Provide the (X, Y) coordinate of the cell's center where the given text is located.  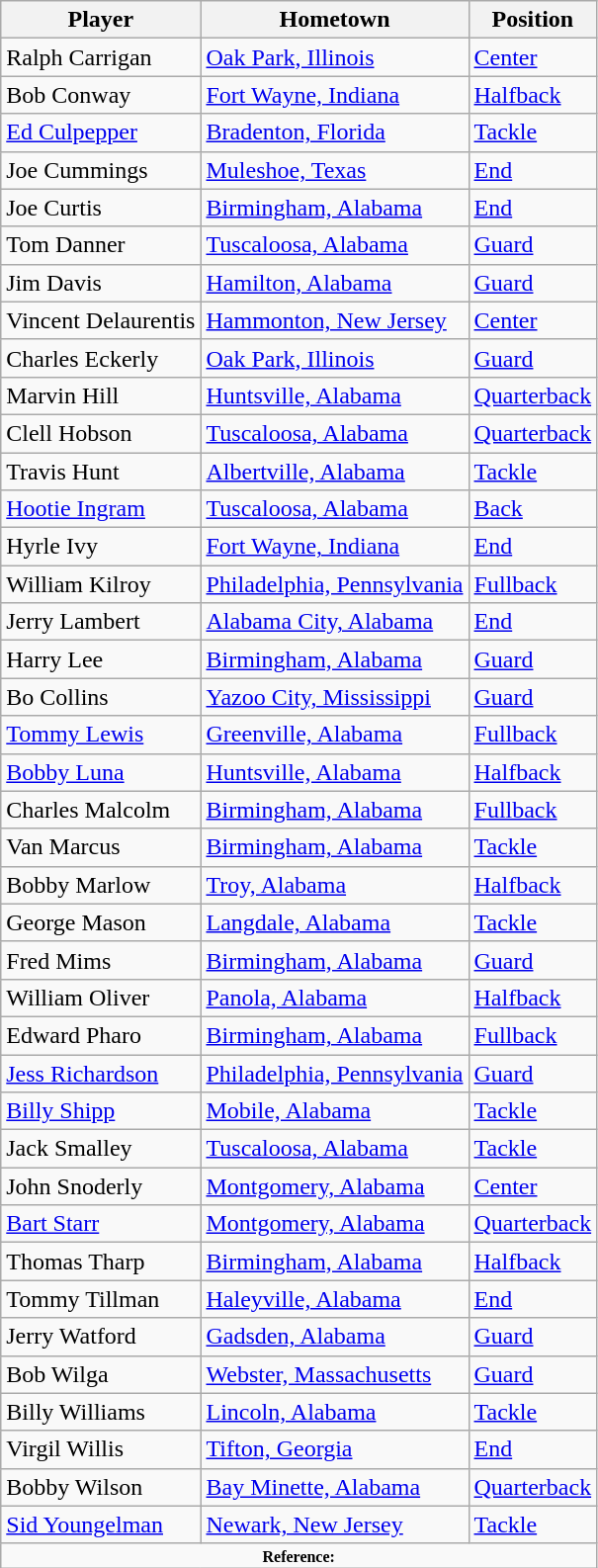
Sid Youngelman (101, 1524)
Jack Smalley (101, 1149)
Hyrle Ivy (101, 547)
Back (533, 509)
Lincoln, Alabama (334, 1412)
Vincent Delaurentis (101, 320)
Langdale, Alabama (334, 922)
Tifton, Georgia (334, 1449)
Panola, Alabama (334, 998)
Newark, New Jersey (334, 1524)
Jerry Watford (101, 1337)
Fred Mims (101, 960)
Bob Conway (101, 95)
Troy, Alabama (334, 885)
Greenville, Alabama (334, 735)
Yazoo City, Mississippi (334, 697)
Jim Davis (101, 283)
Ed Culpepper (101, 132)
Harry Lee (101, 659)
Hamilton, Alabama (334, 283)
Joe Cummings (101, 170)
Billy Williams (101, 1412)
Travis Hunt (101, 472)
Bob Wilga (101, 1374)
Alabama City, Alabama (334, 622)
Ralph Carrigan (101, 57)
Edward Pharo (101, 1035)
Bradenton, Florida (334, 132)
Hootie Ingram (101, 509)
Bobby Marlow (101, 885)
Jess Richardson (101, 1073)
Hometown (334, 20)
Muleshoe, Texas (334, 170)
Marvin Hill (101, 395)
Tommy Tillman (101, 1299)
Jerry Lambert (101, 622)
Van Marcus (101, 847)
Joe Curtis (101, 208)
Charles Malcolm (101, 810)
Billy Shipp (101, 1111)
Hammonton, New Jersey (334, 320)
Tommy Lewis (101, 735)
Bobby Wilson (101, 1487)
William Oliver (101, 998)
William Kilroy (101, 584)
Bobby Luna (101, 772)
Clell Hobson (101, 433)
Tom Danner (101, 245)
Reference: (299, 1555)
Albertville, Alabama (334, 472)
Bart Starr (101, 1224)
Bay Minette, Alabama (334, 1487)
Charles Eckerly (101, 358)
Virgil Willis (101, 1449)
Webster, Massachusetts (334, 1374)
Gadsden, Alabama (334, 1337)
Bo Collins (101, 697)
Player (101, 20)
Mobile, Alabama (334, 1111)
Thomas Tharp (101, 1262)
Haleyville, Alabama (334, 1299)
Position (533, 20)
George Mason (101, 922)
John Snoderly (101, 1186)
